Capture the cell that displays the provided text and extract its [X, Y] central coordinate. 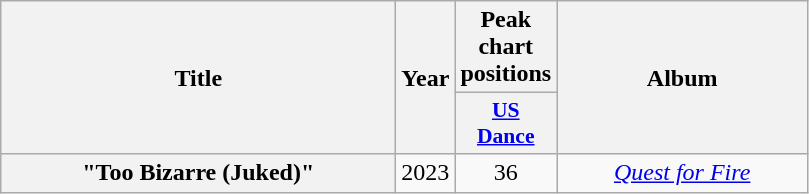
36 [506, 173]
USDance [506, 124]
"Too Bizarre (Juked)" [198, 173]
Peak chart positions [506, 47]
Year [426, 78]
2023 [426, 173]
Quest for Fire [682, 173]
Title [198, 78]
Album [682, 78]
